Capture the cell that displays the provided text and extract its (x, y) central coordinate. 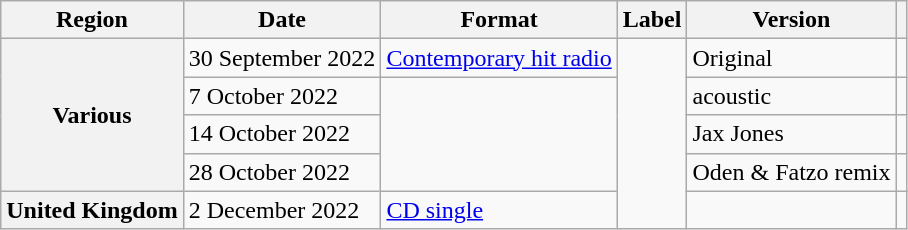
Region (92, 20)
United Kingdom (92, 210)
Various (92, 115)
acoustic (792, 96)
30 September 2022 (282, 58)
28 October 2022 (282, 172)
Format (499, 20)
Contemporary hit radio (499, 58)
14 October 2022 (282, 134)
CD single (499, 210)
Label (652, 20)
Date (282, 20)
7 October 2022 (282, 96)
Original (792, 58)
Version (792, 20)
2 December 2022 (282, 210)
Jax Jones (792, 134)
Oden & Fatzo remix (792, 172)
